Detect which cell encompasses the target text, then output its [x, y] center coordinate. 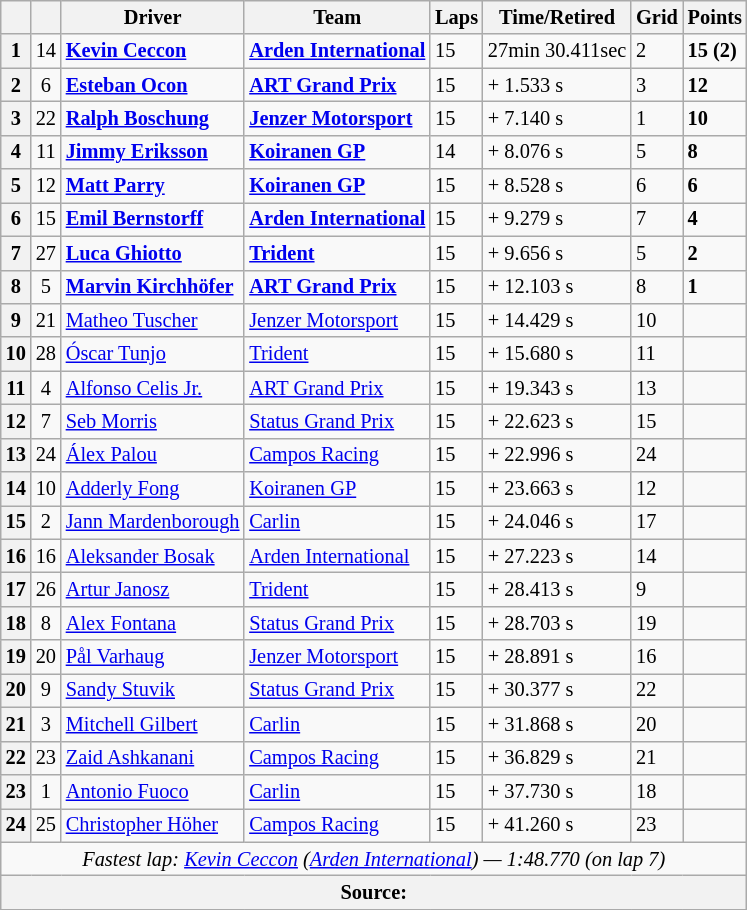
+ 41.260 s [557, 825]
Laps [456, 17]
Source: [374, 892]
Matheo Tuscher [153, 320]
+ 37.730 s [557, 791]
Esteban Ocon [153, 85]
Ralph Boschung [153, 118]
+ 7.140 s [557, 118]
28 [46, 354]
+ 22.996 s [557, 455]
Mitchell Gilbert [153, 724]
+ 8.528 s [557, 186]
+ 1.533 s [557, 85]
Emil Bernstorff [153, 219]
Aleksander Bosak [153, 556]
Time/Retired [557, 17]
27 [46, 253]
Jann Mardenborough [153, 522]
Óscar Tunjo [153, 354]
27min 30.411sec [557, 51]
25 [46, 825]
+ 24.046 s [557, 522]
Álex Palou [153, 455]
Adderly Fong [153, 489]
Seb Morris [153, 421]
Grid [657, 17]
Fastest lap: Kevin Ceccon (Arden International) — 1:48.770 (on lap 7) [374, 859]
+ 31.868 s [557, 724]
+ 27.223 s [557, 556]
Sandy Stuvik [153, 690]
Team [337, 17]
+ 8.076 s [557, 152]
+ 28.703 s [557, 623]
+ 22.623 s [557, 421]
15 (2) [715, 51]
Zaid Ashkanani [153, 758]
Alex Fontana [153, 623]
Antonio Fuoco [153, 791]
+ 9.279 s [557, 219]
Alfonso Celis Jr. [153, 388]
+ 23.663 s [557, 489]
Points [715, 17]
+ 14.429 s [557, 320]
Kevin Ceccon [153, 51]
+ 30.377 s [557, 690]
+ 9.656 s [557, 253]
+ 15.680 s [557, 354]
Luca Ghiotto [153, 253]
Pål Varhaug [153, 657]
26 [46, 589]
Matt Parry [153, 186]
+ 12.103 s [557, 287]
+ 28.413 s [557, 589]
+ 36.829 s [557, 758]
Jimmy Eriksson [153, 152]
Marvin Kirchhöfer [153, 287]
Driver [153, 17]
+ 19.343 s [557, 388]
Artur Janosz [153, 589]
+ 28.891 s [557, 657]
Christopher Höher [153, 825]
